Determine the [X, Y] coordinate at the center of the cell enclosing the given text.  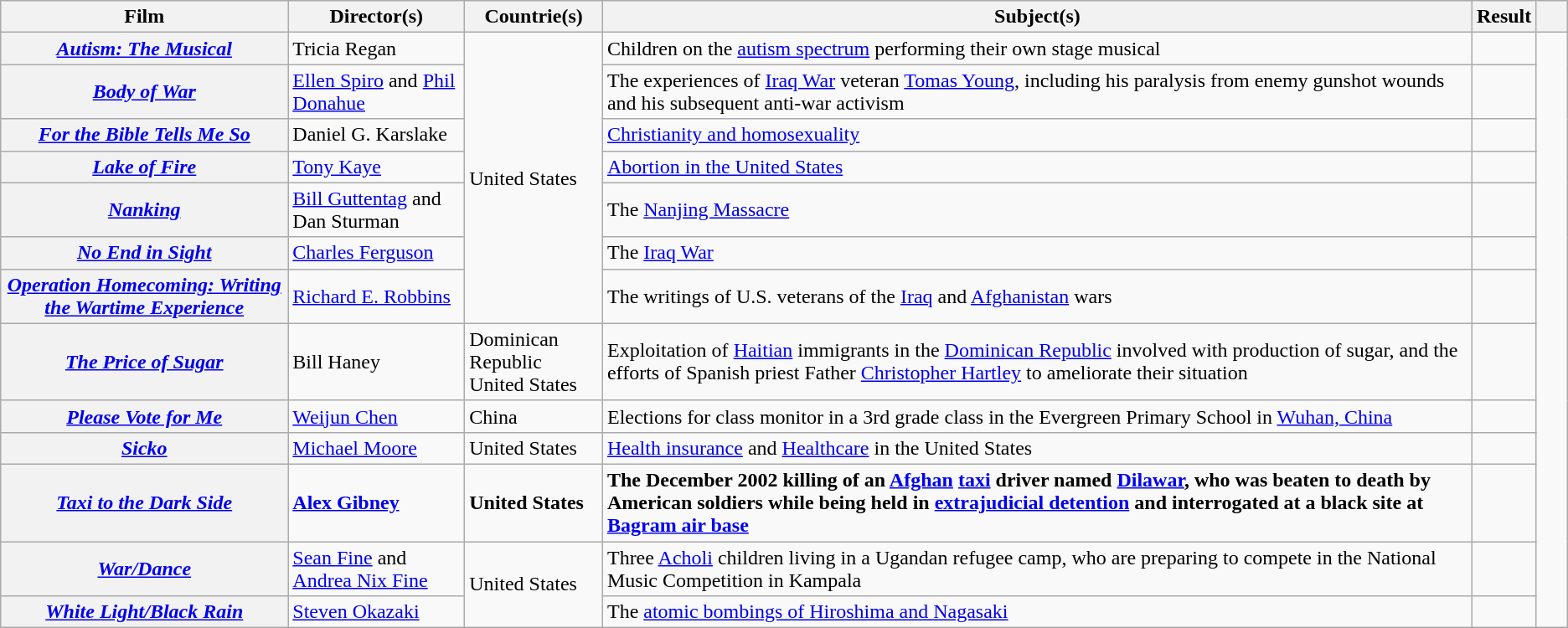
The experiences of Iraq War veteran Tomas Young, including his paralysis from enemy gunshot wounds and his subsequent anti-war activism [1037, 92]
Tricia Regan [377, 49]
Christianity and homosexuality [1037, 135]
Charles Ferguson [377, 253]
Film [144, 17]
War/Dance [144, 568]
Bill Haney [377, 362]
Three Acholi children living in a Ugandan refugee camp, who are preparing to compete in the National Music Competition in Kampala [1037, 568]
Operation Homecoming: Writing the Wartime Experience [144, 296]
The Iraq War [1037, 253]
Lake of Fire [144, 167]
Daniel G. Karslake [377, 135]
Tony Kaye [377, 167]
Bill Guttentag and Dan Sturman [377, 209]
Please Vote for Me [144, 416]
China [534, 416]
Sean Fine and Andrea Nix Fine [377, 568]
For the Bible Tells Me So [144, 135]
The writings of U.S. veterans of the Iraq and Afghanistan wars [1037, 296]
Children on the autism spectrum performing their own stage musical [1037, 49]
Ellen Spiro and Phil Donahue [377, 92]
Elections for class monitor in a 3rd grade class in the Evergreen Primary School in Wuhan, China [1037, 416]
No End in Sight [144, 253]
The Price of Sugar [144, 362]
Sicko [144, 448]
Michael Moore [377, 448]
Body of War [144, 92]
The Nanjing Massacre [1037, 209]
Alex Gibney [377, 502]
The atomic bombings of Hiroshima and Nagasaki [1037, 612]
Autism: The Musical [144, 49]
Weijun Chen [377, 416]
White Light/Black Rain [144, 612]
Dominican RepublicUnited States [534, 362]
Director(s) [377, 17]
Nanking [144, 209]
Health insurance and Healthcare in the United States [1037, 448]
Steven Okazaki [377, 612]
Result [1504, 17]
Richard E. Robbins [377, 296]
Countrie(s) [534, 17]
Taxi to the Dark Side [144, 502]
Subject(s) [1037, 17]
Abortion in the United States [1037, 167]
